Extract the (x, y) coordinate from the center of the cell holding the provided text.  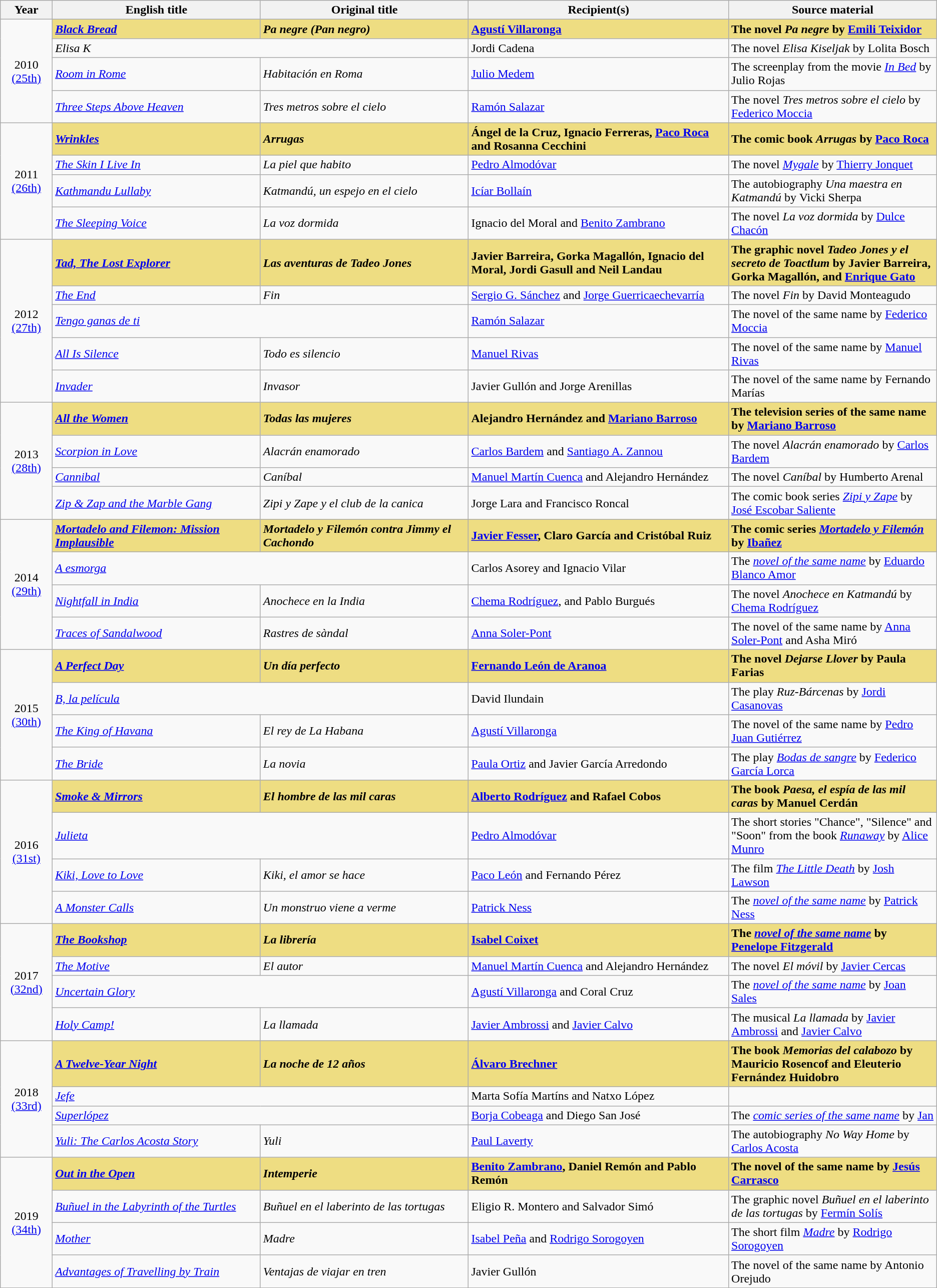
The Motive (157, 966)
Un monstruo viene a verme (364, 907)
Original title (364, 10)
The comic series Mortadelo y Filemón by Ibañez (833, 536)
Habitación en Roma (364, 74)
Mother (157, 1239)
Caníbal (364, 477)
Javier Ambrossi and Javier Calvo (599, 1025)
Mortadelo y Filemón contra Jimmy el Cachondo (364, 536)
2017(32nd) (27, 983)
La voz dormida (364, 223)
2010(25th) (27, 71)
Todas las mujeres (364, 419)
Las aventuras de Tadeo Jones (364, 262)
Eligio R. Montero and Salvador Simó (599, 1206)
Source material (833, 10)
The film The Little Death by Josh Lawson (833, 874)
Tengo ganas de ti (260, 320)
The book Paesa, el espía de las mil caras by Manuel Cerdán (833, 796)
Alacrán enamorado (364, 452)
El hombre de las mil caras (364, 796)
Superlópez (260, 1115)
2013(28th) (27, 461)
All the Women (157, 419)
Marta Sofía Martíns and Natxo López (599, 1096)
Fernando León de Aranoa (599, 666)
Room in Rome (157, 74)
The comic series of the same name by Jan (833, 1115)
2019(34th) (27, 1222)
Fin (364, 295)
The Skin I Live In (157, 165)
Ventajas de viajar en tren (364, 1271)
The King of Havana (157, 731)
Álvaro Brechner (599, 1064)
Elisa K (260, 48)
The novel of the same name by Fernando Marías (833, 387)
La piel que habito (364, 165)
Anna Soler-Pont (599, 633)
Tres metros sobre el cielo (364, 106)
The Sleeping Voice (157, 223)
Patrick Ness (599, 907)
2015(30th) (27, 715)
Agustí Villaronga and Coral Cruz (599, 992)
David Ilundain (599, 698)
La llamada (364, 1025)
Buñuel en el laberinto de las tortugas (364, 1206)
Julio Medem (599, 74)
The novel Alacrán enamorado by Carlos Bardem (833, 452)
The novel of the same name by Joan Sales (833, 992)
El autor (364, 966)
Invader (157, 387)
Todo es silencio (364, 354)
The television series of the same name by Mariano Barroso (833, 419)
Javier Barreira, Gorka Magallón, Ignacio del Moral, Jordi Gasull and Neil Landau (599, 262)
2014(29th) (27, 584)
Carlos Asorey and Ignacio Vilar (599, 568)
Anochece en la India (364, 601)
The End (157, 295)
Wrinkles (157, 139)
The short film Madre by Rodrigo Sorogoyen (833, 1239)
All Is Silence (157, 354)
Ángel de la Cruz, Ignacio Ferreras, Paco Roca and Rosanna Cecchini (599, 139)
Tad, The Lost Explorer (157, 262)
El rey de La Habana (364, 731)
The play Ruz-Bárcenas by Jordi Casanovas (833, 698)
Julieta (260, 835)
The comic book Arrugas by Paco Roca (833, 139)
The Bookshop (157, 940)
Zipi y Zape y el club de la canica (364, 503)
The novel Mygale by Thierry Jonquet (833, 165)
B, la película (260, 698)
Yuli (364, 1141)
Holy Camp! (157, 1025)
The play Bodas de sangre by Federico García Lorca (833, 763)
La noche de 12 años (364, 1064)
Icíar Bollaín (599, 190)
Mortadelo and Filemon: Mission Implausible (157, 536)
The autobiography No Way Home by Carlos Acosta (833, 1141)
The novel Tres metros sobre el cielo by Federico Moccia (833, 106)
The novel of the same name by Manuel Rivas (833, 354)
The novel Fin by David Monteagudo (833, 295)
Borja Cobeaga and Diego San José (599, 1115)
Chema Rodríguez, and Pablo Burgués (599, 601)
The novel Pa negre by Emili Teixidor (833, 29)
Three Steps Above Heaven (157, 106)
Alberto Rodríguez and Rafael Cobos (599, 796)
The novel Caníbal by Humberto Arenal (833, 477)
The short stories "Chance", "Silence" and "Soon" from the book Runaway by Alice Munro (833, 835)
The novel of the same name by Pedro Juan Gutiérrez (833, 731)
The novel Dejarse Llover by Paula Farias (833, 666)
Isabel Coixet (599, 940)
The book Memorias del calabozo by Mauricio Rosencof and Eleuterio Fernández Huidobro (833, 1064)
Un día perfecto (364, 666)
Year (27, 10)
Javier Gullón and Jorge Arenillas (599, 387)
Black Bread (157, 29)
The screenplay from the movie In Bed by Julio Rojas (833, 74)
Nightfall in India (157, 601)
La librería (364, 940)
Javier Fesser, Claro García and Cristóbal Ruiz (599, 536)
Sergio G. Sánchez and Jorge Guerricaechevarría (599, 295)
The novel El móvil by Javier Cercas (833, 966)
A Perfect Day (157, 666)
Kathmandu Lullaby (157, 190)
The novel of the same name by Patrick Ness (833, 907)
2012(27th) (27, 320)
A Twelve-Year Night (157, 1064)
The novel Elisa Kiseljak by Lolita Bosch (833, 48)
Scorpion in Love (157, 452)
Paco León and Fernando Pérez (599, 874)
Alejandro Hernández and Mariano Barroso (599, 419)
Out in the Open (157, 1174)
Katmandú, un espejo en el cielo (364, 190)
Uncertain Glory (260, 992)
Ignacio del Moral and Benito Zambrano (599, 223)
The graphic novel Tadeo Jones y el secreto de Toactlum by Javier Barreira, Gorka Magallón, and Enrique Gato (833, 262)
The autobiography Una maestra en Katmandú by Vicki Sherpa (833, 190)
English title (157, 10)
La novia (364, 763)
Jordi Cadena (599, 48)
Paula Ortiz and Javier García Arredondo (599, 763)
Rastres de sàndal (364, 633)
Kiki, Love to Love (157, 874)
Invasor (364, 387)
The graphic novel Buñuel en el laberinto de las tortugas by Fermín Solís (833, 1206)
Zip & Zap and the Marble Gang (157, 503)
Carlos Bardem and Santiago A. Zannou (599, 452)
2018(33rd) (27, 1099)
Jorge Lara and Francisco Roncal (599, 503)
Manuel Rivas (599, 354)
The Bride (157, 763)
Recipient(s) (599, 10)
The novel of the same name by Jesús Carrasco (833, 1174)
Isabel Peña and Rodrigo Sorogoyen (599, 1239)
The novel of the same name by Antonio Orejudo (833, 1271)
Cannibal (157, 477)
The novel La voz dormida by Dulce Chacón (833, 223)
Paul Laverty (599, 1141)
The musical La llamada by Javier Ambrossi and Javier Calvo (833, 1025)
Madre (364, 1239)
2016(31st) (27, 851)
Traces of Sandalwood (157, 633)
The novel of the same name by Eduardo Blanco Amor (833, 568)
Kiki, el amor se hace (364, 874)
A esmorga (260, 568)
Javier Gullón (599, 1271)
Intemperie (364, 1174)
Advantages of Travelling by Train (157, 1271)
Jefe (260, 1096)
Buñuel in the Labyrinth of the Turtles (157, 1206)
Yuli: The Carlos Acosta Story (157, 1141)
Arrugas (364, 139)
Pa negre (Pan negro) (364, 29)
The novel of the same name by Anna Soler-Pont and Asha Miró (833, 633)
The comic book series Zipi y Zape by José Escobar Saliente (833, 503)
Benito Zambrano, Daniel Remón and Pablo Remón (599, 1174)
2011(26th) (27, 181)
A Monster Calls (157, 907)
The novel Anochece en Katmandú by Chema Rodríguez (833, 601)
Smoke & Mirrors (157, 796)
The novel of the same name by Penelope Fitzgerald (833, 940)
The novel of the same name by Federico Moccia (833, 320)
